Pinpoint the cell where the given text exists, returning its (x, y) midpoint coordinate. 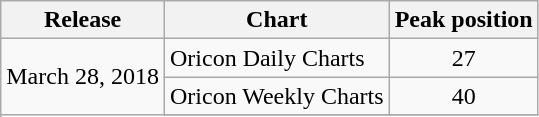
Oricon Daily Charts (276, 58)
40 (464, 96)
Oricon Weekly Charts (276, 96)
March 28, 2018 (83, 77)
Release (83, 20)
Chart (276, 20)
27 (464, 58)
Peak position (464, 20)
